Identify which cell holds the provided text, then report its [x, y] central coordinate. 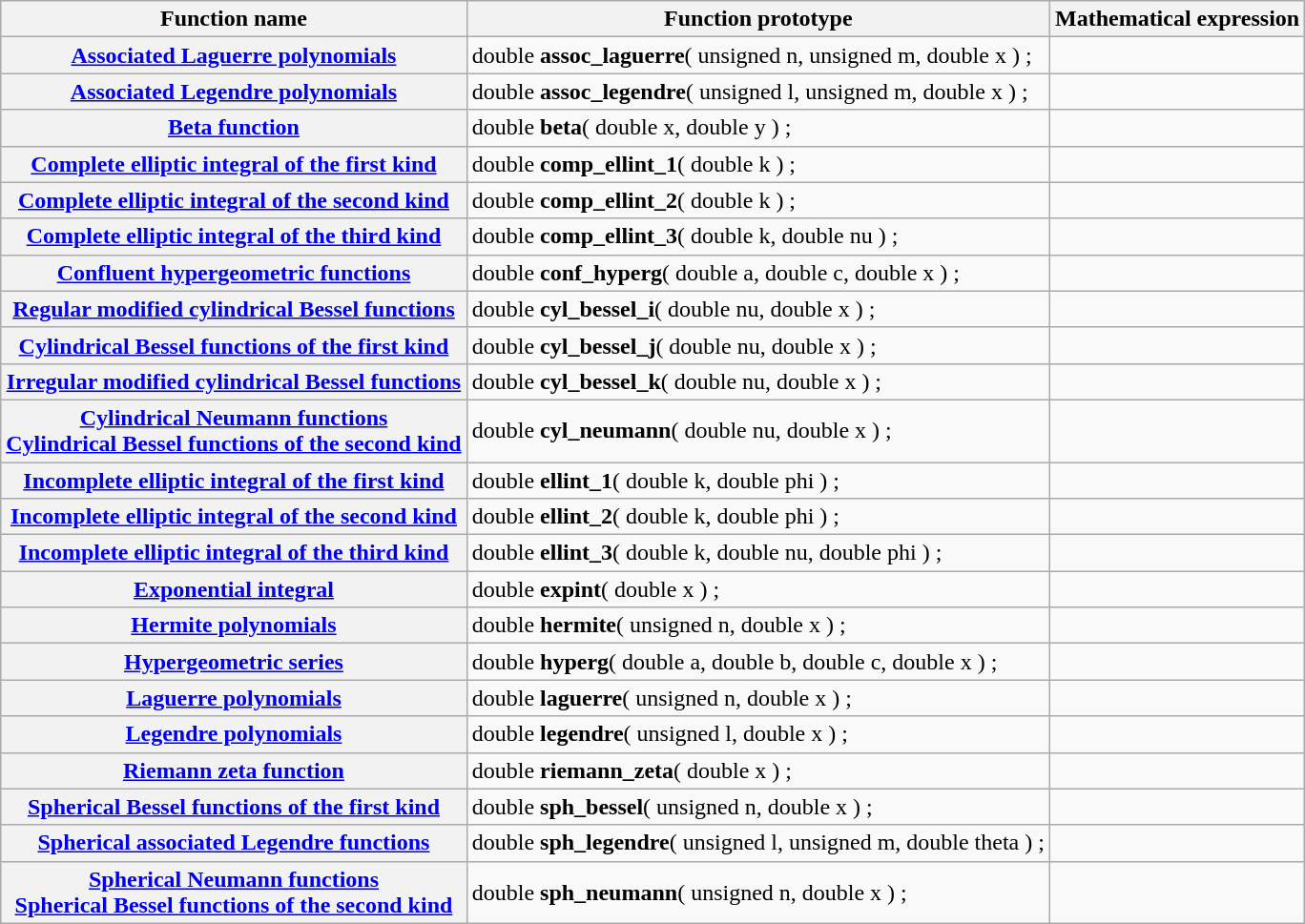
double riemann_zeta( double x ) ; [757, 770]
double laguerre( unsigned n, double x ) ; [757, 698]
double comp_ellint_3( double k, double nu ) ; [757, 236]
Exponential integral [234, 589]
Incomplete elliptic integral of the first kind [234, 480]
double beta( double x, double y ) ; [757, 128]
double sph_legendre( unsigned l, unsigned m, double theta ) ; [757, 843]
double comp_ellint_2( double k ) ; [757, 200]
Hypergeometric series [234, 662]
Regular modified cylindrical Bessel functions [234, 309]
Incomplete elliptic integral of the second kind [234, 517]
Beta function [234, 128]
double hermite( unsigned n, double x ) ; [757, 626]
Laguerre polynomials [234, 698]
Complete elliptic integral of the first kind [234, 164]
double cyl_bessel_i( double nu, double x ) ; [757, 309]
Legendre polynomials [234, 734]
Associated Laguerre polynomials [234, 55]
double legendre( unsigned l, double x ) ; [757, 734]
Spherical associated Legendre functions [234, 843]
double assoc_laguerre( unsigned n, unsigned m, double x ) ; [757, 55]
double ellint_1( double k, double phi ) ; [757, 480]
double comp_ellint_1( double k ) ; [757, 164]
double cyl_bessel_j( double nu, double x ) ; [757, 345]
Hermite polynomials [234, 626]
Irregular modified cylindrical Bessel functions [234, 381]
double assoc_legendre( unsigned l, unsigned m, double x ) ; [757, 92]
Function prototype [757, 19]
Riemann zeta function [234, 770]
double conf_hyperg( double a, double c, double x ) ; [757, 273]
Incomplete elliptic integral of the third kind [234, 553]
Cylindrical Bessel functions of the first kind [234, 345]
double sph_neumann( unsigned n, double x ) ; [757, 893]
Function name [234, 19]
double sph_bessel( unsigned n, double x ) ; [757, 807]
Cylindrical Neumann functionsCylindrical Bessel functions of the second kind [234, 431]
Complete elliptic integral of the second kind [234, 200]
double expint( double x ) ; [757, 589]
Confluent hypergeometric functions [234, 273]
Associated Legendre polynomials [234, 92]
Mathematical expression [1177, 19]
double ellint_3( double k, double nu, double phi ) ; [757, 553]
double cyl_neumann( double nu, double x ) ; [757, 431]
Spherical Neumann functionsSpherical Bessel functions of the second kind [234, 893]
double cyl_bessel_k( double nu, double x ) ; [757, 381]
double hyperg( double a, double b, double c, double x ) ; [757, 662]
double ellint_2( double k, double phi ) ; [757, 517]
Spherical Bessel functions of the first kind [234, 807]
Complete elliptic integral of the third kind [234, 236]
